Locate the cell with the specified text and output its [X, Y] center coordinate. 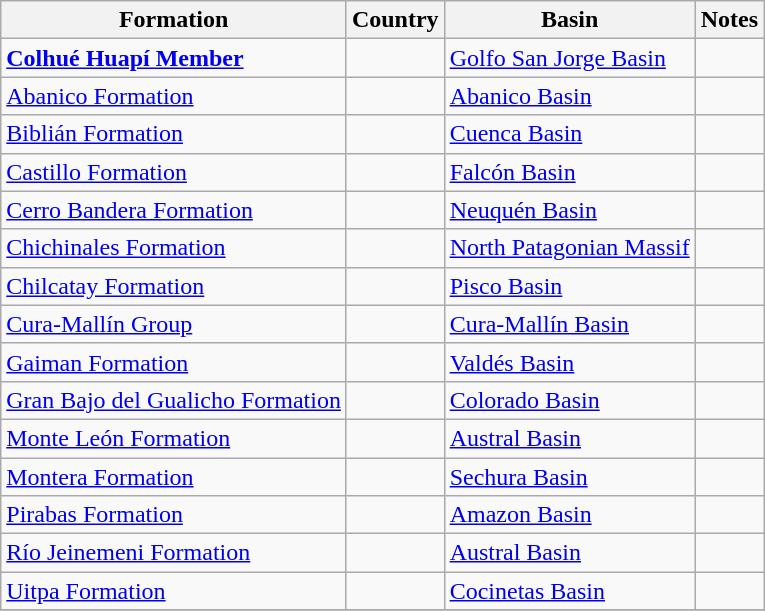
Río Jeinemeni Formation [174, 553]
Monte León Formation [174, 438]
Cerro Bandera Formation [174, 210]
Falcón Basin [570, 172]
Cura-Mallín Group [174, 324]
Abanico Basin [570, 96]
Cura-Mallín Basin [570, 324]
Gaiman Formation [174, 362]
Notes [729, 20]
Cuenca Basin [570, 134]
Golfo San Jorge Basin [570, 58]
Gran Bajo del Gualicho Formation [174, 400]
Pirabas Formation [174, 515]
Neuquén Basin [570, 210]
Pisco Basin [570, 286]
North Patagonian Massif [570, 248]
Uitpa Formation [174, 591]
Amazon Basin [570, 515]
Biblián Formation [174, 134]
Sechura Basin [570, 477]
Country [395, 20]
Basin [570, 20]
Chichinales Formation [174, 248]
Valdés Basin [570, 362]
Montera Formation [174, 477]
Castillo Formation [174, 172]
Colorado Basin [570, 400]
Cocinetas Basin [570, 591]
Colhué Huapí Member [174, 58]
Chilcatay Formation [174, 286]
Formation [174, 20]
Abanico Formation [174, 96]
